For the text-containing cell, return its midpoint in (X, Y) coordinate format. 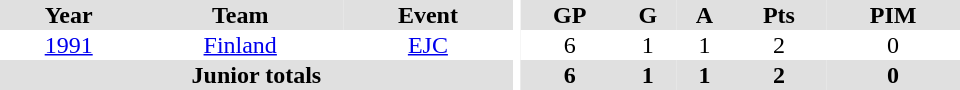
1991 (68, 45)
Pts (779, 15)
EJC (428, 45)
Event (428, 15)
Junior totals (256, 75)
Finland (240, 45)
Year (68, 15)
Team (240, 15)
GP (570, 15)
G (648, 15)
A (704, 15)
PIM (893, 15)
